Capture the cell that displays the provided text and extract its (X, Y) central coordinate. 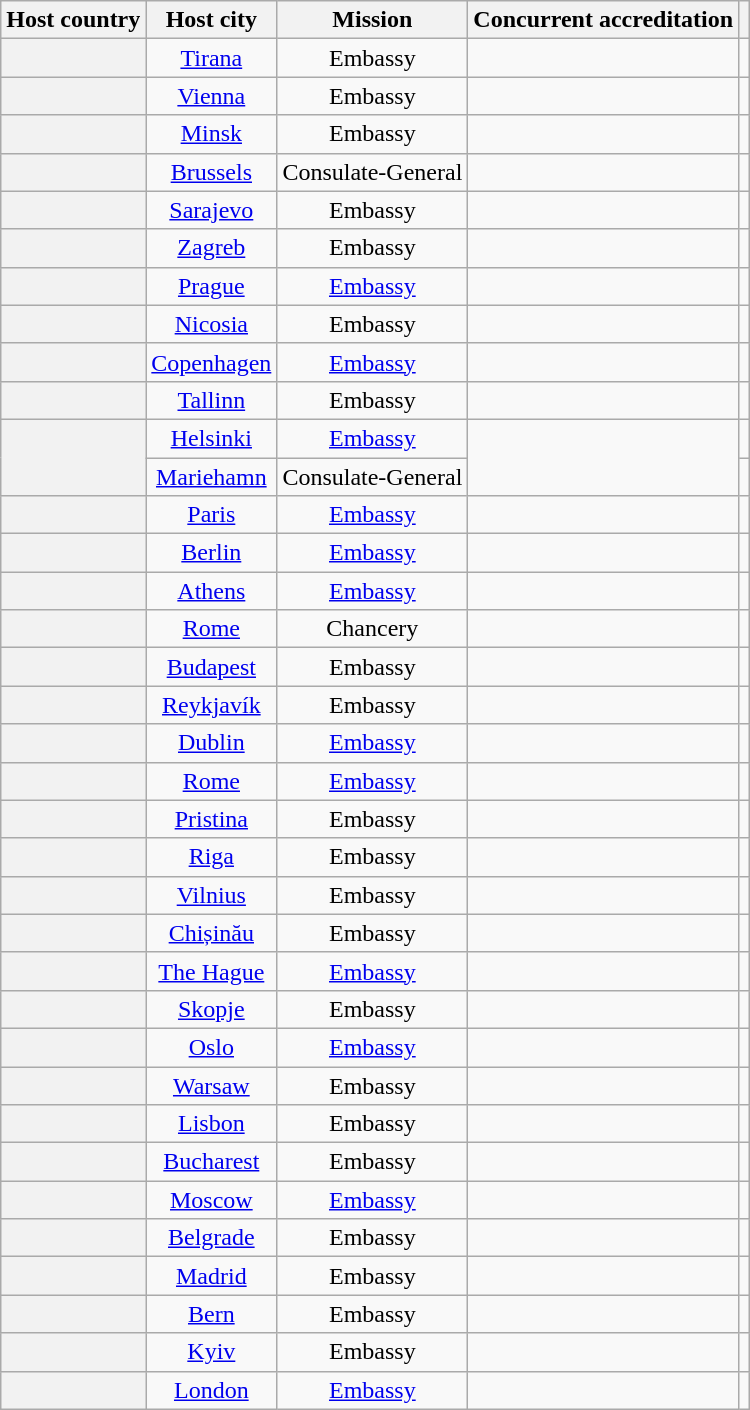
Sarajevo (212, 210)
Minsk (212, 134)
Berlin (212, 553)
Mariehamn (212, 477)
Reykjavík (212, 705)
Athens (212, 591)
Paris (212, 515)
Vienna (212, 96)
Riga (212, 857)
Bern (212, 1314)
Zagreb (212, 248)
Nicosia (212, 324)
Concurrent accreditation (604, 20)
Dublin (212, 743)
Host country (74, 20)
Chișinău (212, 933)
Bucharest (212, 1162)
Madrid (212, 1276)
Brussels (212, 172)
Moscow (212, 1200)
Belgrade (212, 1238)
Prague (212, 286)
Helsinki (212, 438)
The Hague (212, 971)
Oslo (212, 1047)
Mission (372, 20)
London (212, 1390)
Host city (212, 20)
Vilnius (212, 895)
Pristina (212, 819)
Tirana (212, 58)
Lisbon (212, 1124)
Chancery (372, 629)
Copenhagen (212, 362)
Budapest (212, 667)
Kyiv (212, 1352)
Skopje (212, 1009)
Warsaw (212, 1085)
Tallinn (212, 400)
